Extract the (x, y) coordinate from the center of the cell holding the provided text.  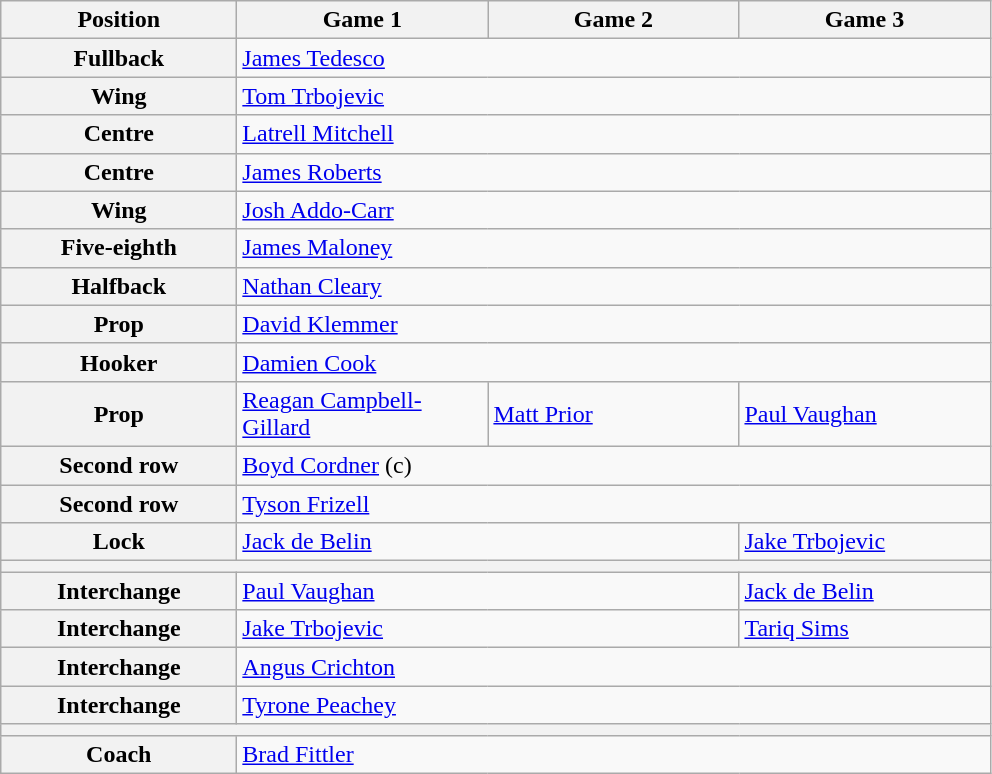
Damien Cook (614, 362)
Hooker (119, 362)
Game 2 (614, 20)
Position (119, 20)
Game 1 (362, 20)
Game 3 (864, 20)
James Tedesco (614, 58)
Five-eighth (119, 248)
Matt Prior (614, 414)
Nathan Cleary (614, 286)
Tyrone Peachey (614, 705)
Josh Addo-Carr (614, 210)
James Maloney (614, 248)
Boyd Cordner (c) (614, 465)
James Roberts (614, 172)
Brad Fittler (614, 754)
Halfback (119, 286)
Lock (119, 542)
Tyson Frizell (614, 503)
Reagan Campbell-Gillard (362, 414)
Tom Trbojevic (614, 96)
David Klemmer (614, 324)
Coach (119, 754)
Angus Crichton (614, 667)
Tariq Sims (864, 629)
Latrell Mitchell (614, 134)
Fullback (119, 58)
